Locate the cell with the specified text and output its (X, Y) center coordinate. 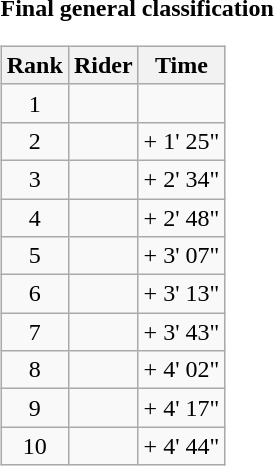
Rider (103, 65)
Time (182, 65)
+ 4' 44" (182, 446)
+ 1' 25" (182, 141)
3 (34, 179)
+ 4' 02" (182, 370)
7 (34, 332)
+ 3' 13" (182, 294)
9 (34, 408)
+ 2' 48" (182, 217)
+ 4' 17" (182, 408)
+ 3' 07" (182, 256)
2 (34, 141)
4 (34, 217)
5 (34, 256)
1 (34, 103)
Rank (34, 65)
+ 2' 34" (182, 179)
6 (34, 294)
8 (34, 370)
10 (34, 446)
+ 3' 43" (182, 332)
